Identify which cell holds the provided text, then report its [x, y] central coordinate. 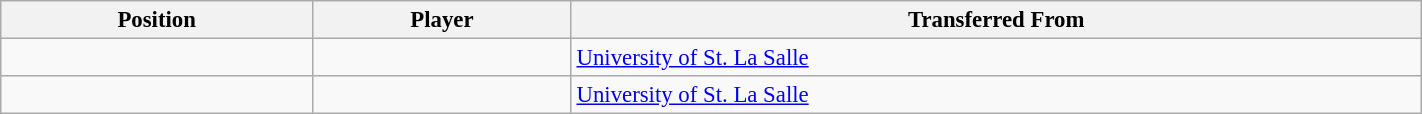
Position [157, 20]
Player [442, 20]
Transferred From [996, 20]
